Return the [X, Y] coordinate for the center point of the cell that contains the specified text.  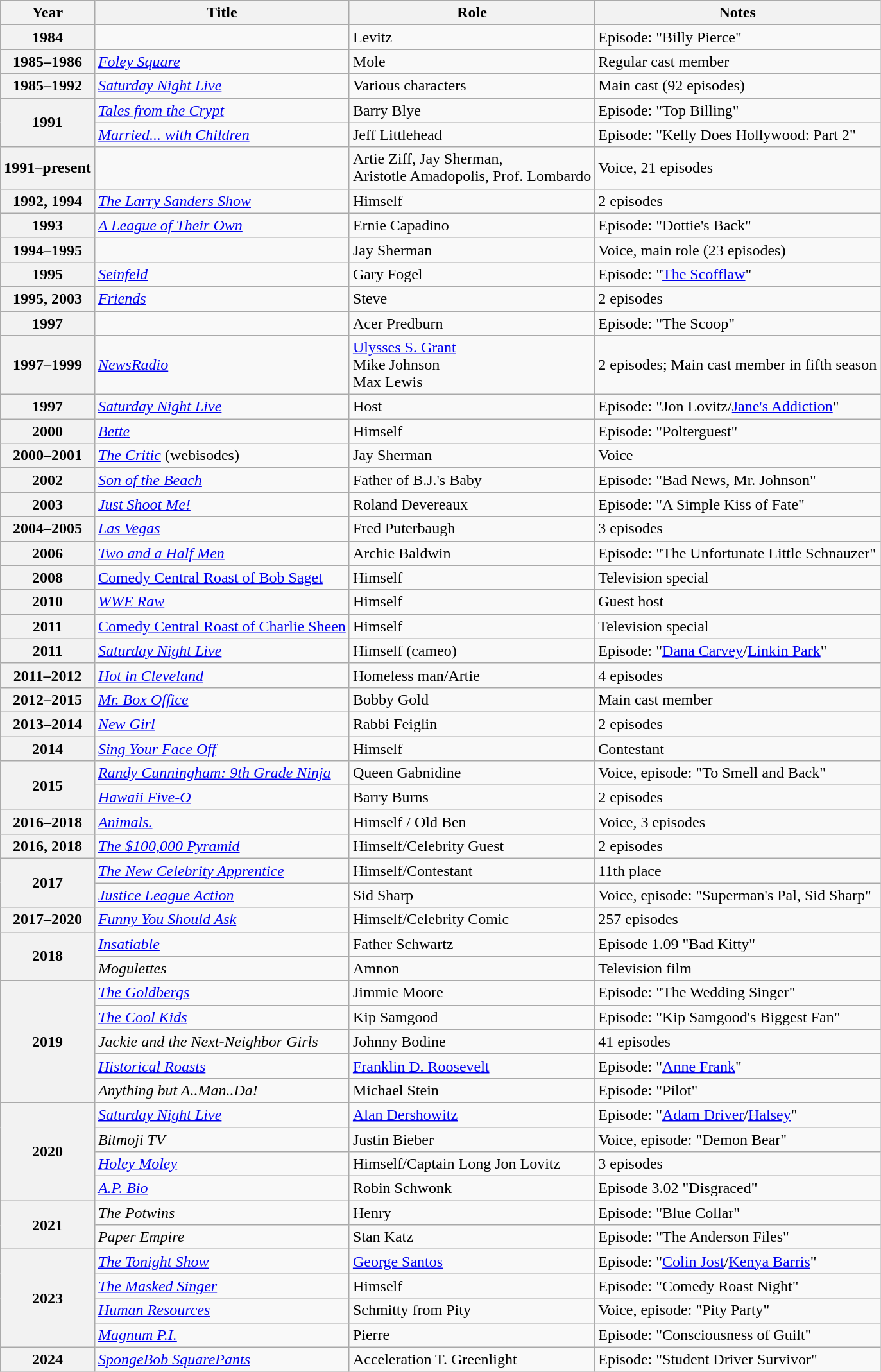
The Potwins [222, 1213]
11th place [738, 871]
The Critic (webisodes) [222, 456]
Levitz [472, 37]
Bette [222, 431]
A.P. Bio [222, 1188]
Episode: "The Unfortunate Little Schnauzer" [738, 553]
2002 [47, 480]
Jeff Littlehead [472, 135]
1991–present [47, 168]
Stan Katz [472, 1237]
Bitmoji TV [222, 1139]
2011–2012 [47, 675]
Johnny Bodine [472, 1042]
Himself/Celebrity Comic [472, 920]
2004–2005 [47, 529]
Las Vegas [222, 529]
Franklin D. Roosevelt [472, 1066]
Episode: "The Scofflaw" [738, 274]
1992, 1994 [47, 201]
Hawaii Five-O [222, 798]
The Cool Kids [222, 1017]
Father Schwartz [472, 944]
Episode: "Billy Pierce" [738, 37]
Funny You Should Ask [222, 920]
Jimmie Moore [472, 993]
Episode: "Comedy Roast Night" [738, 1286]
Voice, episode: "To Smell and Back" [738, 773]
2 episodes; Main cast member in fifth season [738, 365]
Acer Predburn [472, 323]
Just Shoot Me! [222, 504]
Father of B.J.'s Baby [472, 480]
Various characters [472, 86]
Human Resources [222, 1310]
A League of Their Own [222, 225]
4 episodes [738, 675]
Married... with Children [222, 135]
Episode 1.09 "Bad Kitty" [738, 944]
Episode: "Student Driver Survivor" [738, 1359]
2020 [47, 1151]
Voice, episode: "Pity Party" [738, 1310]
Episode: "The Scoop" [738, 323]
1985–1986 [47, 62]
The Masked Singer [222, 1286]
Robin Schwonk [472, 1188]
Episode: "Kip Samgood's Biggest Fan" [738, 1017]
Comedy Central Roast of Charlie Sheen [222, 626]
257 episodes [738, 920]
1995 [47, 274]
Kip Samgood [472, 1017]
Insatiable [222, 944]
Schmitty from Pity [472, 1310]
Main cast (92 episodes) [738, 86]
The Tonight Show [222, 1262]
Episode: "Adam Driver/Halsey" [738, 1115]
2014 [47, 749]
Ernie Capadino [472, 225]
2017–2020 [47, 920]
Voice, episode: "Superman's Pal, Sid Sharp" [738, 895]
Episode: "Pilot" [738, 1090]
George Santos [472, 1262]
Episode: "Polterguest" [738, 431]
Randy Cunningham: 9th Grade Ninja [222, 773]
1997–1999 [47, 365]
Episode 3.02 "Disgraced" [738, 1188]
Episode: "Jon Lovitz/Jane's Addiction" [738, 407]
2021 [47, 1225]
Two and a Half Men [222, 553]
2013–2014 [47, 724]
1991 [47, 123]
1993 [47, 225]
Voice [738, 456]
Episode: "Anne Frank" [738, 1066]
Guest host [738, 602]
Voice, 21 episodes [738, 168]
Episode: "Dana Carvey/Linkin Park" [738, 651]
2010 [47, 602]
2024 [47, 1359]
Steve [472, 298]
Michael Stein [472, 1090]
The Goldbergs [222, 993]
The Larry Sanders Show [222, 201]
Voice, main role (23 episodes) [738, 250]
Comedy Central Roast of Bob Saget [222, 578]
Roland Devereaux [472, 504]
Fred Puterbaugh [472, 529]
Gary Fogel [472, 274]
Ulysses S. GrantMike JohnsonMax Lewis [472, 365]
Historical Roasts [222, 1066]
Rabbi Feiglin [472, 724]
Episode: "Blue Collar" [738, 1213]
1995, 2003 [47, 298]
1984 [47, 37]
Voice, 3 episodes [738, 822]
Host [472, 407]
Holey Moley [222, 1164]
Bobby Gold [472, 699]
2012–2015 [47, 699]
The New Celebrity Apprentice [222, 871]
Notes [738, 13]
1985–1992 [47, 86]
Television film [738, 968]
Episode: "Dottie's Back" [738, 225]
Main cast member [738, 699]
Episode: "Colin Jost/Kenya Barris" [738, 1262]
Role [472, 13]
Son of the Beach [222, 480]
Homeless man/Artie [472, 675]
Mole [472, 62]
Episode: "Consciousness of Guilt" [738, 1335]
Himself/Contestant [472, 871]
2016–2018 [47, 822]
2008 [47, 578]
Animals. [222, 822]
Alan Dershowitz [472, 1115]
Regular cast member [738, 62]
SpongeBob SquarePants [222, 1359]
Title [222, 13]
Episode: "Kelly Does Hollywood: Part 2" [738, 135]
Himself (cameo) [472, 651]
Contestant [738, 749]
2000–2001 [47, 456]
Episode: "The Anderson Files" [738, 1237]
41 episodes [738, 1042]
Hot in Cleveland [222, 675]
Friends [222, 298]
2006 [47, 553]
1994–1995 [47, 250]
Amnon [472, 968]
Sing Your Face Off [222, 749]
Foley Square [222, 62]
Himself/Captain Long Jon Lovitz [472, 1164]
2017 [47, 883]
Paper Empire [222, 1237]
Year [47, 13]
The $100,000 Pyramid [222, 846]
Seinfeld [222, 274]
WWE Raw [222, 602]
Queen Gabnidine [472, 773]
Barry Blye [472, 110]
2003 [47, 504]
Jackie and the Next-Neighbor Girls [222, 1042]
Magnum P.I. [222, 1335]
Voice, episode: "Demon Bear" [738, 1139]
2000 [47, 431]
New Girl [222, 724]
Episode: "Bad News, Mr. Johnson" [738, 480]
Barry Burns [472, 798]
Episode: "A Simple Kiss of Fate" [738, 504]
NewsRadio [222, 365]
Tales from the Crypt [222, 110]
Justin Bieber [472, 1139]
Henry [472, 1213]
2023 [47, 1298]
2018 [47, 956]
Archie Baldwin [472, 553]
Mogulettes [222, 968]
Acceleration T. Greenlight [472, 1359]
Artie Ziff, Jay Sherman, Aristotle Amadopolis, Prof. Lombardo [472, 168]
Himself / Old Ben [472, 822]
Himself/Celebrity Guest [472, 846]
Mr. Box Office [222, 699]
Episode: "The Wedding Singer" [738, 993]
Pierre [472, 1335]
2016, 2018 [47, 846]
Episode: "Top Billing" [738, 110]
Justice League Action [222, 895]
2019 [47, 1042]
Anything but A..Man..Da! [222, 1090]
Sid Sharp [472, 895]
2015 [47, 785]
